Output the (x, y) coordinate of the center of the cell containing the given text.  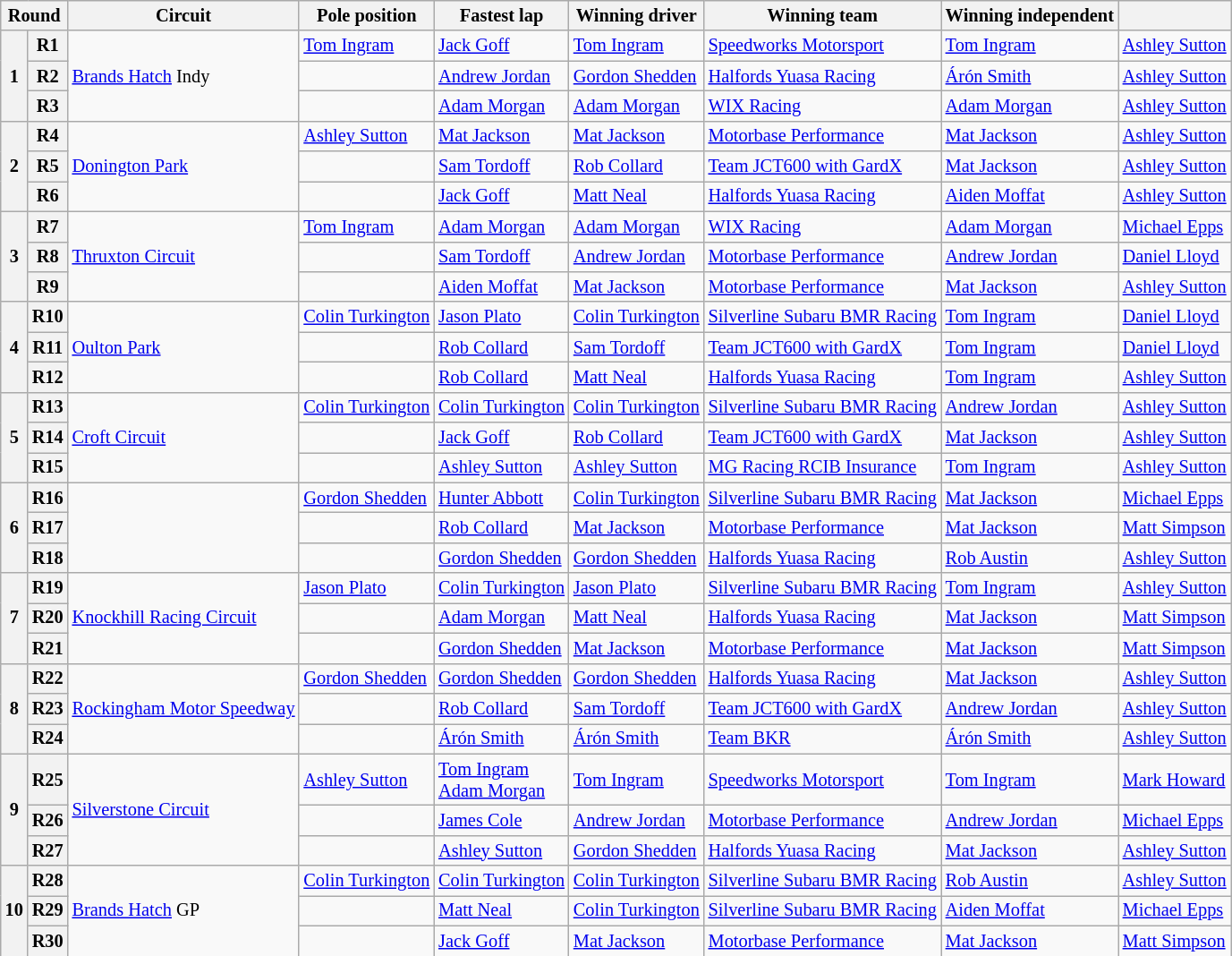
Winning driver (637, 15)
Oulton Park (184, 347)
2 (14, 166)
Rockingham Motor Speedway (184, 709)
Winning team (823, 15)
James Cole (501, 820)
R28 (48, 881)
R25 (48, 780)
10 (14, 911)
6 (14, 528)
R7 (48, 226)
R12 (48, 377)
3 (14, 256)
R3 (48, 106)
R18 (48, 558)
Mark Howard (1175, 780)
Pole position (367, 15)
R17 (48, 527)
Knockhill Racing Circuit (184, 618)
R29 (48, 910)
R10 (48, 317)
R11 (48, 347)
R21 (48, 648)
8 (14, 709)
Thruxton Circuit (184, 256)
R5 (48, 166)
R1 (48, 46)
R26 (48, 820)
R22 (48, 679)
Silverstone Circuit (184, 809)
R16 (48, 498)
Brands Hatch GP (184, 911)
Donington Park (184, 166)
R4 (48, 136)
R6 (48, 196)
Round (34, 15)
R20 (48, 618)
Circuit (184, 15)
R8 (48, 257)
Croft Circuit (184, 437)
R30 (48, 941)
R2 (48, 76)
R9 (48, 286)
R15 (48, 467)
7 (14, 618)
4 (14, 347)
R27 (48, 850)
R24 (48, 738)
5 (14, 437)
Fastest lap (501, 15)
MG Racing RCIB Insurance (823, 467)
R23 (48, 708)
R13 (48, 407)
Team BKR (823, 738)
Hunter Abbott (501, 498)
R14 (48, 438)
Winning independent (1030, 15)
1 (14, 75)
Brands Hatch Indy (184, 75)
R19 (48, 588)
9 (14, 809)
Tom Ingram Adam Morgan (501, 780)
